Determine the [x, y] coordinate at the center of the cell enclosing the given text.  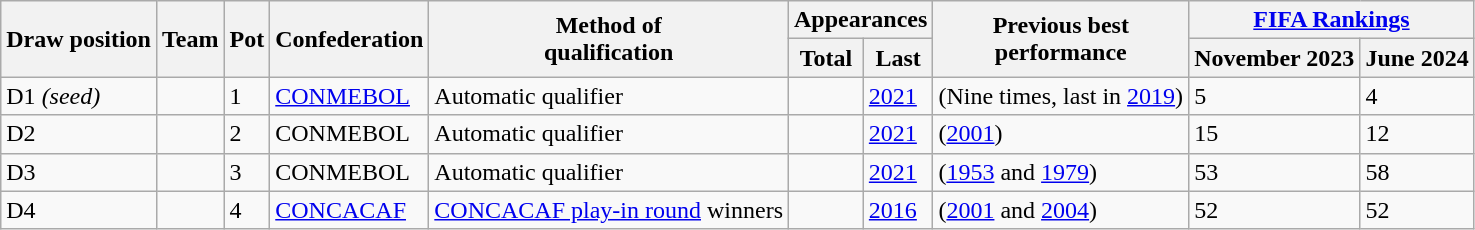
(2001) [1061, 134]
(2001 and 2004) [1061, 210]
Draw position [79, 39]
June 2024 [1417, 58]
D1 (seed) [79, 96]
Pot [247, 39]
1 [247, 96]
2 [247, 134]
3 [247, 172]
D3 [79, 172]
D4 [79, 210]
November 2023 [1274, 58]
(1953 and 1979) [1061, 172]
CONCACAF play-in round winners [609, 210]
Confederation [350, 39]
(Nine times, last in 2019) [1061, 96]
Previous bestperformance [1061, 39]
FIFA Rankings [1332, 20]
Team [190, 39]
Total [826, 58]
53 [1274, 172]
Appearances [861, 20]
Method ofqualification [609, 39]
Last [898, 58]
12 [1417, 134]
CONCACAF [350, 210]
D2 [79, 134]
58 [1417, 172]
5 [1274, 96]
2016 [898, 210]
15 [1274, 134]
